Extract the [x, y] coordinate from the center of the cell holding the provided text.  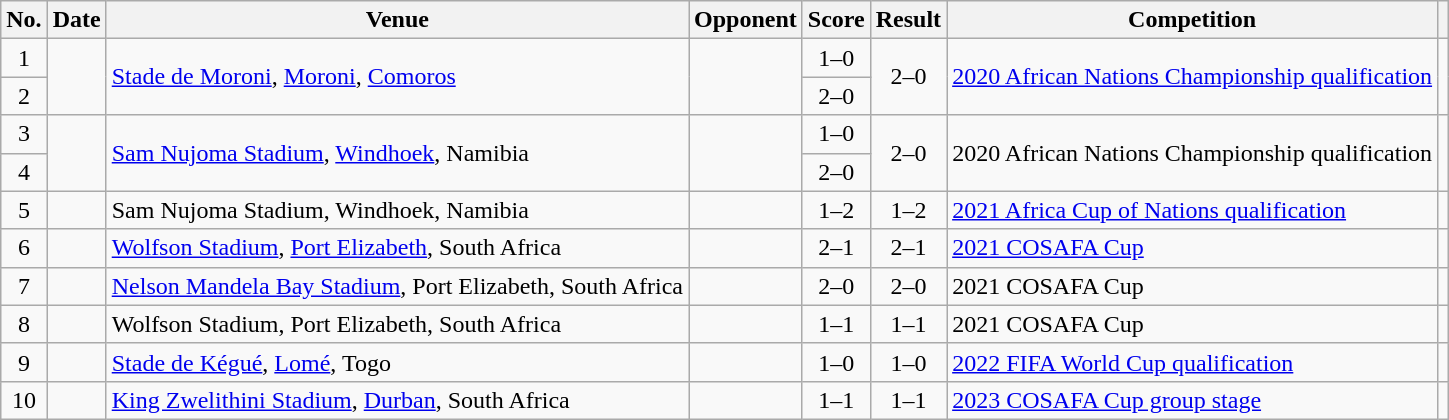
Opponent [745, 20]
Result [908, 20]
5 [24, 210]
2023 COSAFA Cup group stage [1192, 400]
7 [24, 286]
8 [24, 324]
Venue [397, 20]
1 [24, 58]
Stade de Moroni, Moroni, Comoros [397, 77]
Competition [1192, 20]
Score [836, 20]
10 [24, 400]
Date [76, 20]
4 [24, 172]
2 [24, 96]
King Zwelithini Stadium, Durban, South Africa [397, 400]
Nelson Mandela Bay Stadium, Port Elizabeth, South Africa [397, 286]
9 [24, 362]
Stade de Kégué, Lomé, Togo [397, 362]
2021 Africa Cup of Nations qualification [1192, 210]
2022 FIFA World Cup qualification [1192, 362]
6 [24, 248]
No. [24, 20]
3 [24, 134]
